Return (x, y) of the center of cell containing provided text 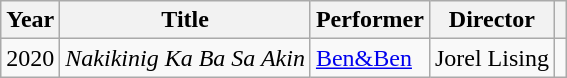
Director (492, 20)
Nakikinig Ka Ba Sa Akin (186, 58)
Performer (370, 20)
Ben&Ben (370, 58)
Jorel Lising (492, 58)
2020 (30, 58)
Year (30, 20)
Title (186, 20)
